Determine the [X, Y] coordinate at the center of the cell enclosing the given text.  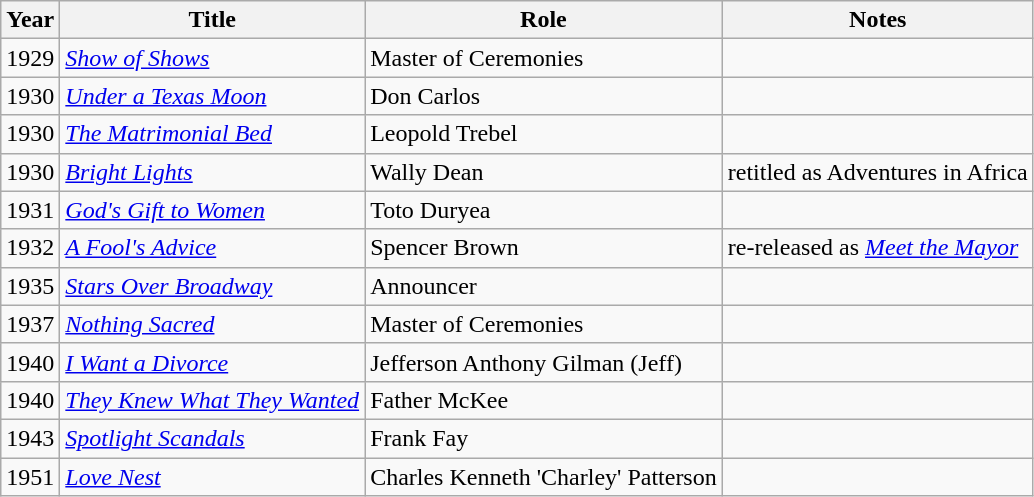
The Matrimonial Bed [212, 134]
1943 [30, 438]
Nothing Sacred [212, 324]
re-released as Meet the Mayor [878, 248]
Announcer [544, 286]
Year [30, 20]
Wally Dean [544, 172]
1929 [30, 58]
Stars Over Broadway [212, 286]
Spencer Brown [544, 248]
Don Carlos [544, 96]
Charles Kenneth 'Charley' Patterson [544, 477]
Bright Lights [212, 172]
Spotlight Scandals [212, 438]
Jefferson Anthony Gilman (Jeff) [544, 362]
Notes [878, 20]
I Want a Divorce [212, 362]
Role [544, 20]
Love Nest [212, 477]
Under a Texas Moon [212, 96]
God's Gift to Women [212, 210]
A Fool's Advice [212, 248]
They Knew What They Wanted [212, 400]
1937 [30, 324]
retitled as Adventures in Africa [878, 172]
Show of Shows [212, 58]
1931 [30, 210]
1932 [30, 248]
Title [212, 20]
Father McKee [544, 400]
Leopold Trebel [544, 134]
1951 [30, 477]
1935 [30, 286]
Toto Duryea [544, 210]
Frank Fay [544, 438]
